Return [X, Y] of the center of cell containing provided text 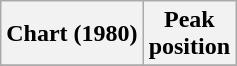
Peakposition [189, 34]
Chart (1980) [72, 34]
